Identify which cell holds the provided text, then report its [x, y] central coordinate. 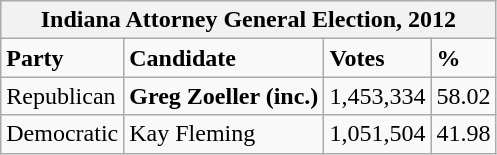
Republican [62, 96]
% [464, 58]
Democratic [62, 134]
Votes [378, 58]
Kay Fleming [224, 134]
1,453,334 [378, 96]
Party [62, 58]
Greg Zoeller (inc.) [224, 96]
Candidate [224, 58]
1,051,504 [378, 134]
Indiana Attorney General Election, 2012 [248, 20]
41.98 [464, 134]
58.02 [464, 96]
